Return [x, y] of the center of cell containing provided text 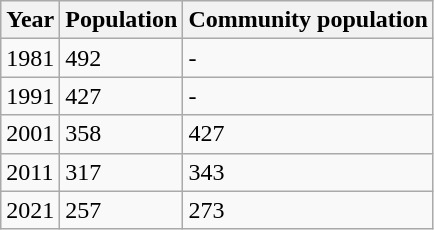
2021 [30, 210]
317 [122, 172]
358 [122, 134]
2011 [30, 172]
Population [122, 20]
1981 [30, 58]
273 [308, 210]
2001 [30, 134]
Community population [308, 20]
492 [122, 58]
1991 [30, 96]
343 [308, 172]
Year [30, 20]
257 [122, 210]
